Pinpoint the cell where the given text exists, returning its [X, Y] midpoint coordinate. 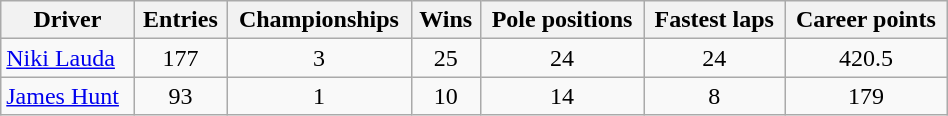
Pole positions [562, 20]
93 [180, 96]
177 [180, 58]
25 [446, 58]
14 [562, 96]
420.5 [866, 58]
8 [714, 96]
179 [866, 96]
Entries [180, 20]
Wins [446, 20]
James Hunt [68, 96]
Fastest laps [714, 20]
Career points [866, 20]
1 [320, 96]
Driver [68, 20]
3 [320, 58]
10 [446, 96]
Niki Lauda [68, 58]
Championships [320, 20]
